Return (X, Y) of the center of cell containing provided text 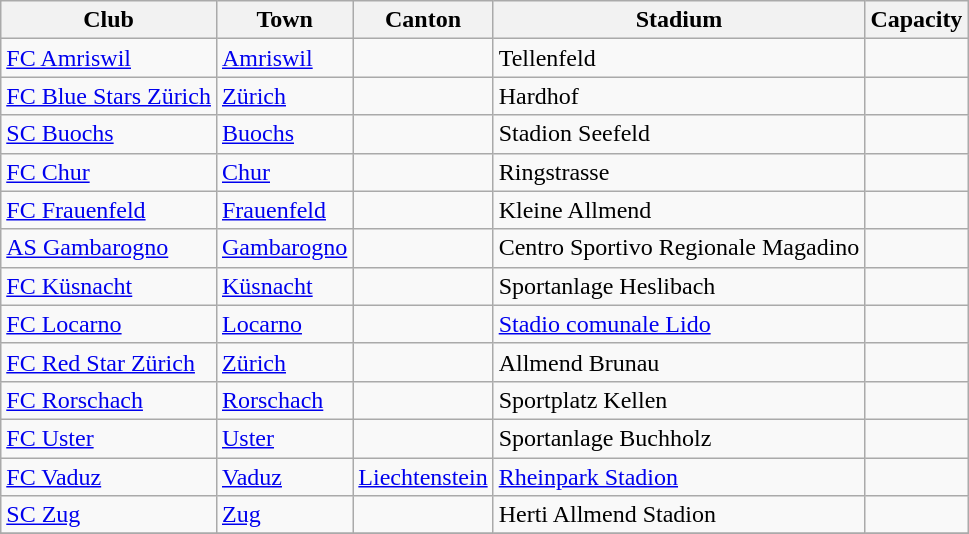
Capacity (916, 20)
Hardhof (679, 96)
Stadium (679, 20)
Stadio comunale Lido (679, 324)
Sportplatz Kellen (679, 400)
Locarno (284, 324)
Kleine Allmend (679, 210)
Canton (423, 20)
Sportanlage Buchholz (679, 438)
FC Amriswil (109, 58)
Club (109, 20)
FC Locarno (109, 324)
Rorschach (284, 400)
Küsnacht (284, 286)
Uster (284, 438)
Frauenfeld (284, 210)
Vaduz (284, 477)
FC Küsnacht (109, 286)
Centro Sportivo Regionale Magadino (679, 248)
FC Uster (109, 438)
Herti Allmend Stadion (679, 515)
SC Zug (109, 515)
Tellenfeld (679, 58)
Allmend Brunau (679, 362)
FC Red Star Zürich (109, 362)
AS Gambarogno (109, 248)
Town (284, 20)
Amriswil (284, 58)
Buochs (284, 134)
Gambarogno (284, 248)
Sportanlage Heslibach (679, 286)
FC Vaduz (109, 477)
FC Blue Stars Zürich (109, 96)
Stadion Seefeld (679, 134)
Chur (284, 172)
FC Frauenfeld (109, 210)
Liechtenstein (423, 477)
Ringstrasse (679, 172)
FC Chur (109, 172)
SC Buochs (109, 134)
Zug (284, 515)
Rheinpark Stadion (679, 477)
FC Rorschach (109, 400)
